Return (X, Y) of the center of cell containing provided text 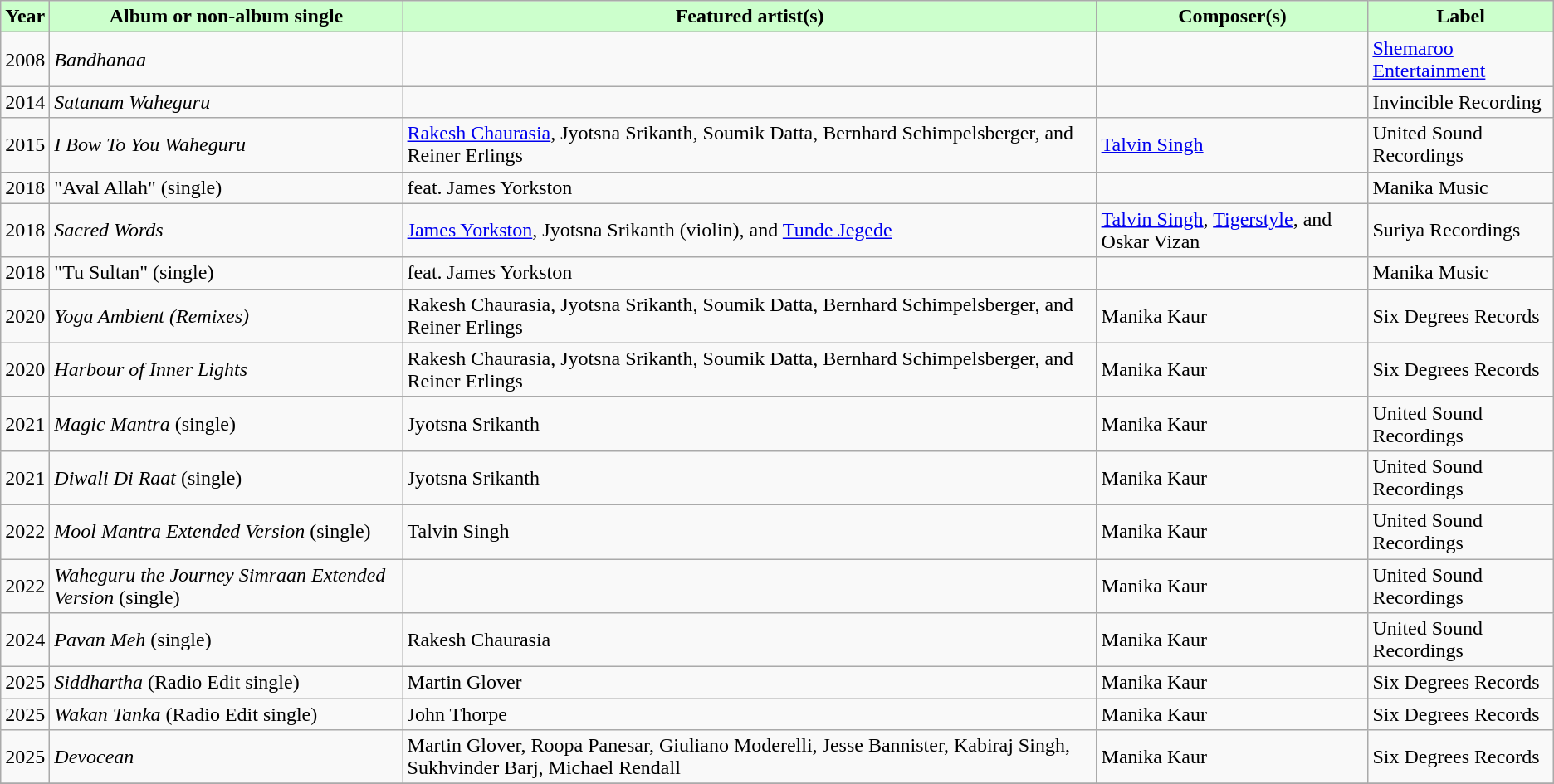
Rakesh Chaurasia (750, 640)
2008 (25, 60)
Magic Mantra (single) (226, 423)
Year (25, 17)
Harbour of Inner Lights (226, 370)
Featured artist(s) (750, 17)
Martin Glover (750, 683)
2014 (25, 102)
2015 (25, 144)
Satanam Waheguru (226, 102)
Album or non-album single (226, 17)
Composer(s) (1232, 17)
2024 (25, 640)
Waheguru the Journey Simraan Extended Version (single) (226, 586)
Siddhartha (Radio Edit single) (226, 683)
Invincible Recording (1461, 102)
Shemaroo Entertainment (1461, 60)
John Thorpe (750, 714)
James Yorkston, Jyotsna Srikanth (violin), and Tunde Jegede (750, 231)
"Aval Allah" (single) (226, 187)
Mool Mantra Extended Version (single) (226, 531)
Martin Glover, Roopa Panesar, Giuliano Moderelli, Jesse Bannister, Kabiraj Singh, Sukhvinder Barj, Michael Rendall (750, 757)
Suriya Recordings (1461, 231)
Wakan Tanka (Radio Edit single) (226, 714)
I Bow To You Waheguru (226, 144)
Diwali Di Raat (single) (226, 478)
"Tu Sultan" (single) (226, 273)
Label (1461, 17)
Talvin Singh, Tigerstyle, and Oskar Vizan (1232, 231)
Pavan Meh (single) (226, 640)
Yoga Ambient (Remixes) (226, 315)
Devocean (226, 757)
Sacred Words (226, 231)
Bandhanaa (226, 60)
